Return the [X, Y] coordinate for the center point of the cell that contains the specified text.  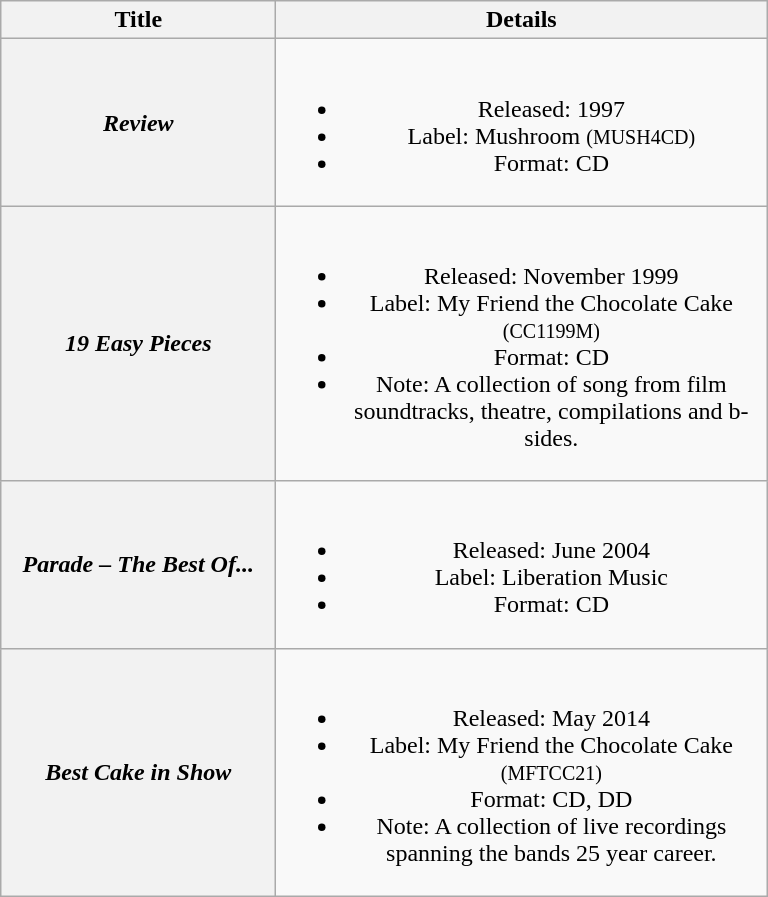
Released: 1997Label: Mushroom (MUSH4CD)Format: CD [522, 122]
Best Cake in Show [138, 772]
Parade – The Best Of... [138, 564]
Released: June 2004Label: Liberation MusicFormat: CD [522, 564]
Details [522, 20]
19 Easy Pieces [138, 344]
Title [138, 20]
Review [138, 122]
Released: May 2014Label: My Friend the Chocolate Cake (MFTCC21)Format: CD, DDNote: A collection of live recordings spanning the bands 25 year career. [522, 772]
